From the cell containing the given text, extract its center point as (X, Y) coordinate. 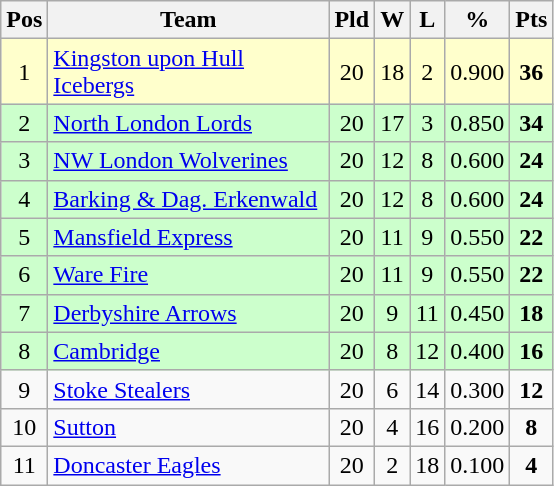
0.900 (478, 72)
Derbyshire Arrows (188, 313)
17 (392, 123)
1 (24, 72)
Kingston upon Hull Icebergs (188, 72)
Doncaster Eagles (188, 465)
L (428, 20)
Pos (24, 20)
NW London Wolverines (188, 161)
Mansfield Express (188, 237)
36 (532, 72)
Barking & Dag. Erkenwald (188, 199)
Team (188, 20)
Ware Fire (188, 275)
0.450 (478, 313)
Stoke Stealers (188, 389)
Pld (352, 20)
7 (24, 313)
0.100 (478, 465)
0.400 (478, 351)
Pts (532, 20)
0.850 (478, 123)
5 (24, 237)
0.200 (478, 427)
34 (532, 123)
Cambridge (188, 351)
0.300 (478, 389)
14 (428, 389)
% (478, 20)
10 (24, 427)
Sutton (188, 427)
North London Lords (188, 123)
W (392, 20)
